Pinpoint the cell where the given text exists, returning its (X, Y) midpoint coordinate. 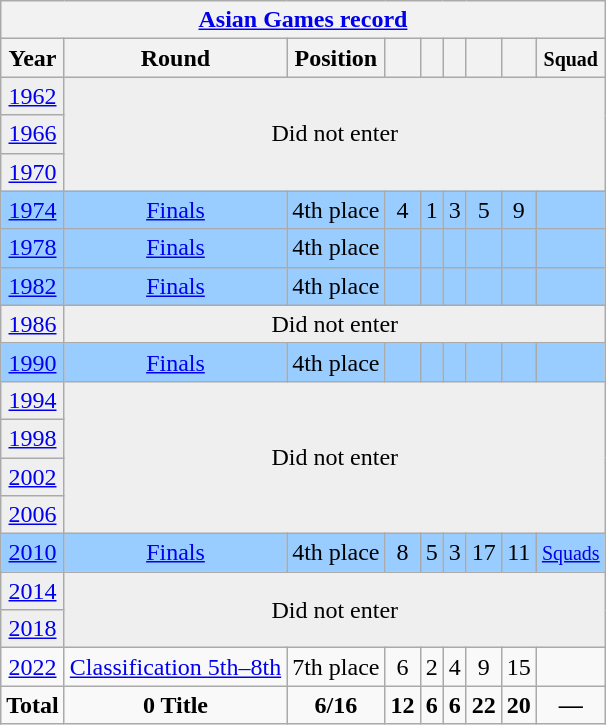
Squad (570, 58)
2022 (33, 667)
2006 (33, 515)
1994 (33, 400)
1990 (33, 362)
— (570, 705)
15 (518, 667)
1 (432, 210)
1982 (33, 286)
2010 (33, 553)
Round (175, 58)
1970 (33, 172)
2014 (33, 591)
Classification 5th–8th (175, 667)
2002 (33, 477)
Squads (570, 553)
1974 (33, 210)
1966 (33, 134)
Total (33, 705)
12 (402, 705)
7th place (336, 667)
22 (484, 705)
2 (432, 667)
20 (518, 705)
1962 (33, 96)
6/16 (336, 705)
2018 (33, 629)
17 (484, 553)
Year (33, 58)
Position (336, 58)
Asian Games record (303, 20)
1998 (33, 438)
1986 (33, 324)
0 Title (175, 705)
1978 (33, 248)
8 (402, 553)
11 (518, 553)
